Determine the (x, y) coordinate at the center of the cell enclosing the given text.  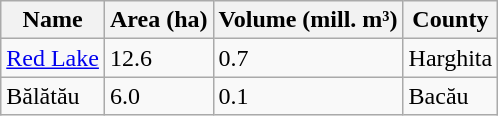
12.6 (158, 58)
Volume (mill. m³) (308, 20)
County (450, 20)
Bălătău (53, 96)
6.0 (158, 96)
Red Lake (53, 58)
Name (53, 20)
0.7 (308, 58)
Area (ha) (158, 20)
Harghita (450, 58)
0.1 (308, 96)
Bacău (450, 96)
